Locate the cell with the specified text and output its [x, y] center coordinate. 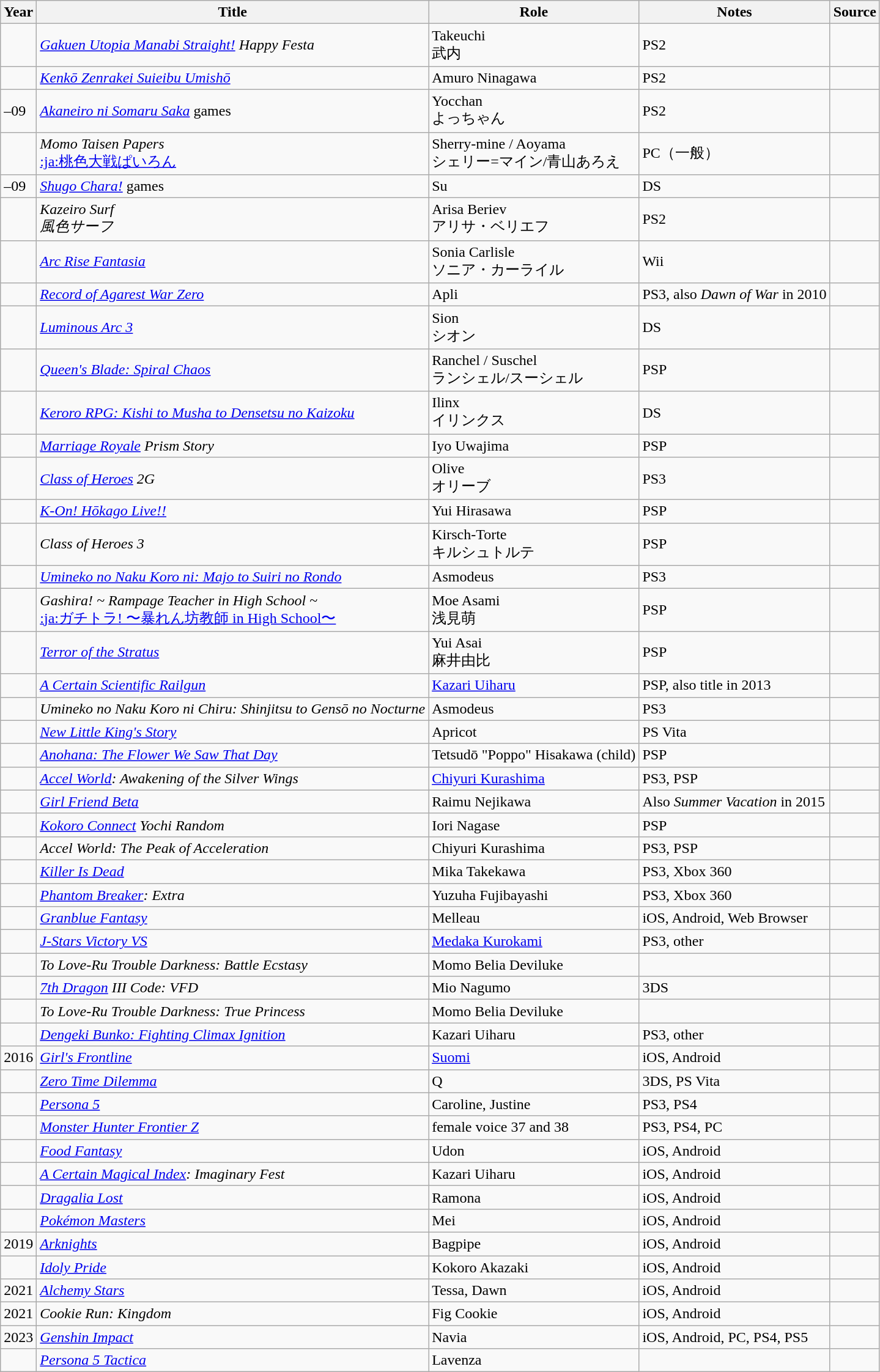
Queen's Blade: Spiral Chaos [232, 370]
Dragalia Lost [232, 1197]
Yocchanよっちゃん [534, 111]
Akaneiro ni Somaru Saka games [232, 111]
Apli [534, 295]
Kokoro Connect Yochi Random [232, 825]
female voice 37 and 38 [534, 1127]
Iori Nagase [534, 825]
Kokoro Akazaki [534, 1267]
Phantom Breaker: Extra [232, 894]
Year [18, 12]
Tessa, Dawn [534, 1291]
Title [232, 12]
Source [855, 12]
Raimu Nejikawa [534, 802]
Umineko no Naku Koro ni Chiru: Shinjitsu to Gensō no Nocturne [232, 709]
Amuro Ninagawa [534, 78]
Genshin Impact [232, 1337]
Accel World: The Peak of Acceleration [232, 848]
2016 [18, 1058]
Also Summer Vacation in 2015 [734, 802]
Apricot [534, 732]
A Certain Scientific Railgun [232, 685]
Sherry-mine / Aoyamaシェリー=マイン/青山あろえ [534, 153]
To Love-Ru Trouble Darkness: Battle Ecstasy [232, 965]
Udon [534, 1151]
Mio Nagumo [534, 988]
Kenkō Zenrakei Suieibu Umishō [232, 78]
PS3, PS4, PC [734, 1127]
Girl's Frontline [232, 1058]
New Little King's Story [232, 732]
Lavenza [534, 1360]
Mika Takekawa [534, 871]
Keroro RPG: Kishi to Musha to Densetsu no Kaizoku [232, 413]
Navia [534, 1337]
Melleau [534, 918]
Ranchel / Suschelランシェル/スーシェル [534, 370]
J-Stars Victory VS [232, 942]
7th Dragon III Code: VFD [232, 988]
Marriage Royale Prism Story [232, 446]
Cookie Run: Kingdom [232, 1314]
Record of Agarest War Zero [232, 295]
Luminous Arc 3 [232, 328]
Monster Hunter Frontier Z [232, 1127]
Food Fantasy [232, 1151]
Shugo Chara! games [232, 186]
3DS [734, 988]
Yuzuha Fujibayashi [534, 894]
Class of Heroes 3 [232, 544]
K-On! Hōkago Live!! [232, 511]
To Love-Ru Trouble Darkness: True Princess [232, 1011]
3DS, PS Vita [734, 1081]
Kirsch-Torteキルシュトルテ [534, 544]
Iyo Uwajima [534, 446]
PS Vita [734, 732]
Terror of the Stratus [232, 652]
Umineko no Naku Koro ni: Majo to Suiri no Rondo [232, 577]
Class of Heroes 2G [232, 479]
Medaka Kurokami [534, 942]
Tetsudō "Poppo" Hisakawa (child) [534, 755]
Sionシオン [534, 328]
Kazeiro Surf風色サーフ [232, 219]
Gashira! ~ Rampage Teacher in High School ~:ja:ガチトラ! 〜暴れん坊教師 in High School〜 [232, 610]
2023 [18, 1337]
Sonia Carlisleソニア・カーライル [534, 262]
Zero Time Dilemma [232, 1081]
Moe Asami浅見萌 [534, 610]
Persona 5 Tactica [232, 1360]
Killer Is Dead [232, 871]
Alchemy Stars [232, 1291]
iOS, Android, PC, PS4, PS5 [734, 1337]
Anohana: The Flower We Saw That Day [232, 755]
Yui Hirasawa [534, 511]
Bagpipe [534, 1244]
Oliveオリーブ [534, 479]
Persona 5 [232, 1104]
Fig Cookie [534, 1314]
Ilinxイリンクス [534, 413]
PSP, also title in 2013 [734, 685]
iOS, Android, Web Browser [734, 918]
2019 [18, 1244]
A Certain Magical Index: Imaginary Fest [232, 1174]
PS3, PS4 [734, 1104]
Q [534, 1081]
Yui Asai麻井由比 [534, 652]
PC（一般） [734, 153]
Momo Taisen Papers:ja:桃色大戦ぱいろん [232, 153]
Girl Friend Beta [232, 802]
Dengeki Bunko: Fighting Climax Ignition [232, 1035]
Su [534, 186]
Accel World: Awakening of the Silver Wings [232, 778]
Ramona [534, 1197]
Suomi [534, 1058]
Wii [734, 262]
Arc Rise Fantasia [232, 262]
Mei [534, 1220]
Role [534, 12]
Arisa Berievアリサ・ベリエフ [534, 219]
Arknights [232, 1244]
Notes [734, 12]
Gakuen Utopia Manabi Straight! Happy Festa [232, 45]
Idoly Pride [232, 1267]
PS3, also Dawn of War in 2010 [734, 295]
Pokémon Masters [232, 1220]
Caroline, Justine [534, 1104]
Takeuchi武内 [534, 45]
Granblue Fantasy [232, 918]
